Return [X, Y] of the center of cell containing provided text 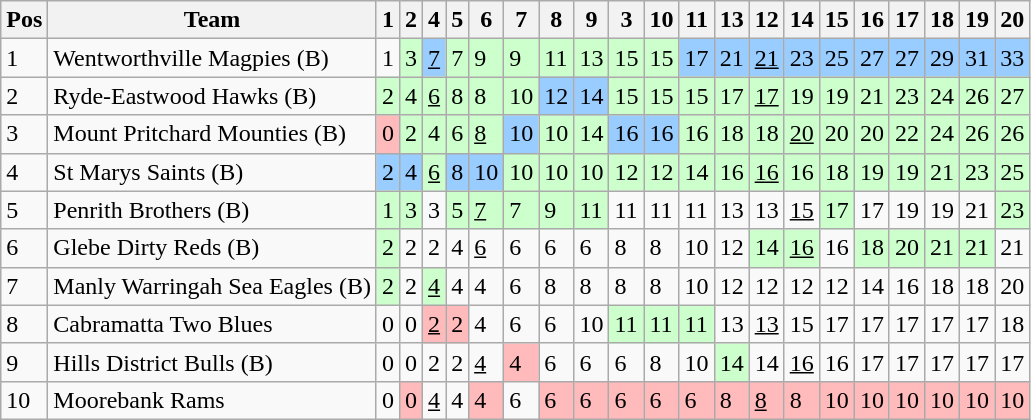
Wentworthville Magpies (B) [212, 58]
Cabramatta Two Blues [212, 324]
Penrith Brothers (B) [212, 210]
Mount Pritchard Mounties (B) [212, 134]
31 [978, 58]
Hills District Bulls (B) [212, 362]
Ryde-Eastwood Hawks (B) [212, 96]
Manly Warringah Sea Eagles (B) [212, 286]
Moorebank Rams [212, 400]
33 [1012, 58]
St Marys Saints (B) [212, 172]
Pos [24, 20]
22 [906, 134]
Team [212, 20]
Glebe Dirty Reds (B) [212, 248]
29 [942, 58]
